For the text-containing cell, return its midpoint in (x, y) coordinate format. 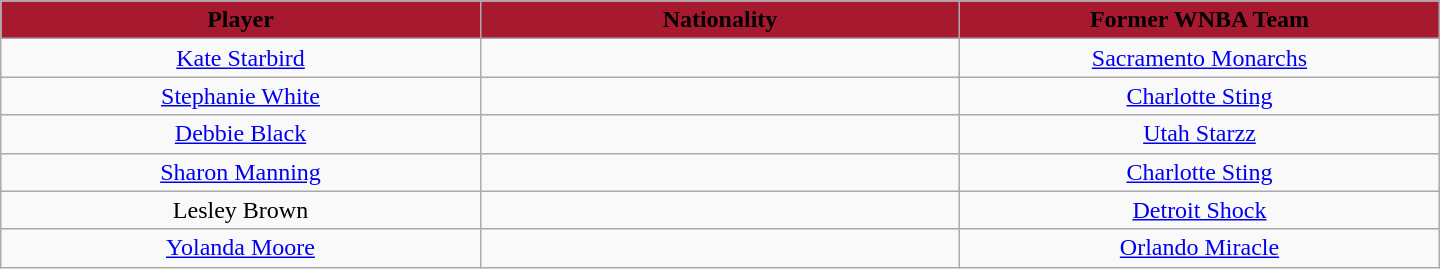
Sacramento Monarchs (1200, 58)
Yolanda Moore (240, 248)
Sharon Manning (240, 172)
Detroit Shock (1200, 210)
Stephanie White (240, 96)
Orlando Miracle (1200, 248)
Debbie Black (240, 134)
Former WNBA Team (1200, 20)
Kate Starbird (240, 58)
Player (240, 20)
Nationality (720, 20)
Utah Starzz (1200, 134)
Lesley Brown (240, 210)
